Provide the (X, Y) coordinate of the cell's center where the given text is located.  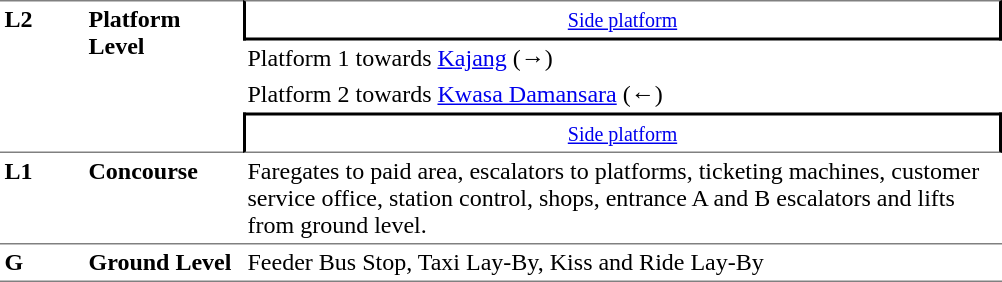
L1 (42, 199)
G (42, 263)
Platform 2 towards Kwasa Damansara (←) (622, 94)
Concourse (164, 199)
Ground Level (164, 263)
Platform 1 towards Kajang (→) (622, 58)
Platform Level (164, 76)
L2 (42, 76)
Feeder Bus Stop, Taxi Lay-By, Kiss and Ride Lay-By (622, 263)
